Output the (x, y) coordinate of the center of the cell containing the given text.  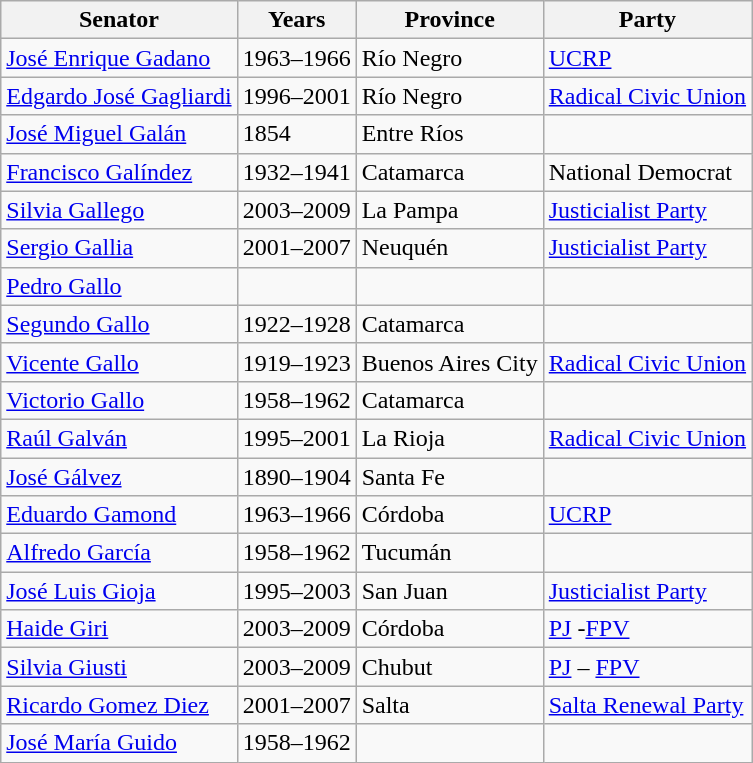
Entre Ríos (450, 134)
Buenos Aires City (450, 362)
1996–2001 (296, 96)
Silvia Gallego (119, 210)
PJ – FPV (647, 667)
Haide Giri (119, 629)
Province (450, 20)
Chubut (450, 667)
Raúl Galván (119, 438)
PJ -FPV (647, 629)
1854 (296, 134)
1890–1904 (296, 477)
Pedro Gallo (119, 286)
José Enrique Gadano (119, 58)
Alfredo García (119, 553)
José Miguel Galán (119, 134)
Victorio Gallo (119, 400)
Ricardo Gomez Diez (119, 705)
La Rioja (450, 438)
José Gálvez (119, 477)
Years (296, 20)
San Juan (450, 591)
1919–1923 (296, 362)
Segundo Gallo (119, 324)
Salta (450, 705)
Salta Renewal Party (647, 705)
Edgardo José Gagliardi (119, 96)
Santa Fe (450, 477)
Senator (119, 20)
José María Guido (119, 743)
1932–1941 (296, 172)
1995–2001 (296, 438)
1995–2003 (296, 591)
Neuquén (450, 248)
Vicente Gallo (119, 362)
Party (647, 20)
Francisco Galíndez (119, 172)
José Luis Gioja (119, 591)
Silvia Giusti (119, 667)
Sergio Gallia (119, 248)
National Democrat (647, 172)
1922–1928 (296, 324)
La Pampa (450, 210)
Tucumán (450, 553)
Eduardo Gamond (119, 515)
